Scan for the cell matching the given text and deliver its [X, Y] coordinate at center. 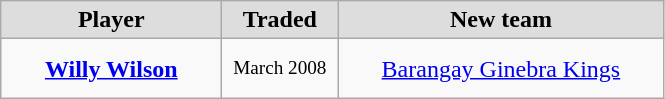
New team [501, 20]
Player [112, 20]
Traded [280, 20]
Willy Wilson [112, 69]
Barangay Ginebra Kings [501, 69]
March 2008 [280, 69]
